Output the [x, y] coordinate of the center of the cell containing the given text.  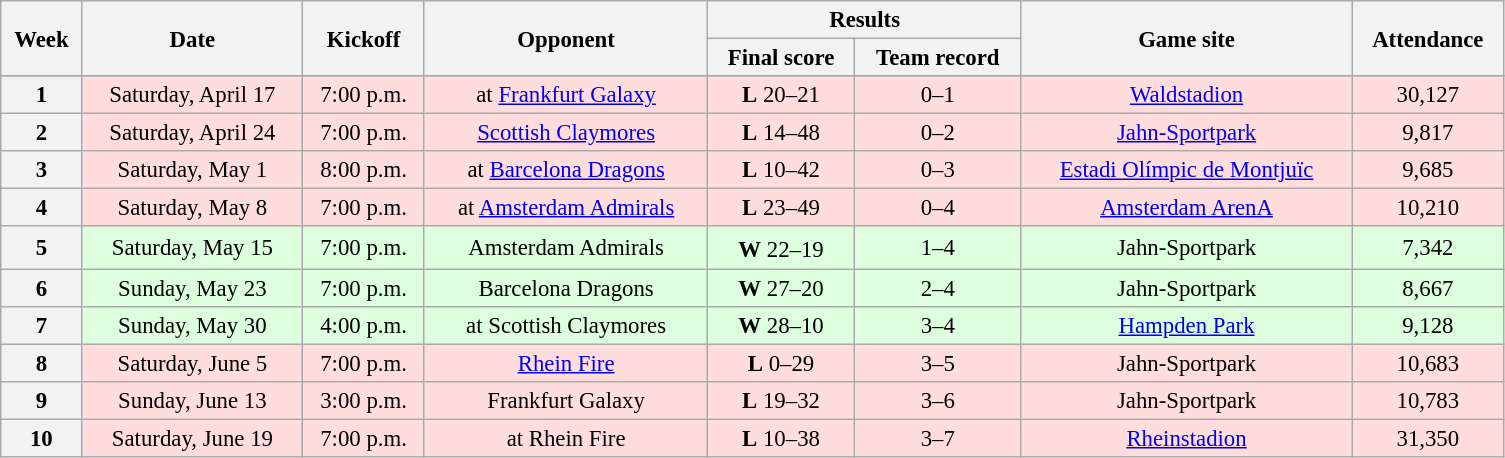
at Amsterdam Admirals [566, 208]
Saturday, June 5 [192, 363]
10 [42, 438]
Waldstadion [1186, 95]
Opponent [566, 38]
Attendance [1428, 38]
3–4 [938, 325]
Saturday, June 19 [192, 438]
Saturday, May 15 [192, 247]
7,342 [1428, 247]
Sunday, June 13 [192, 400]
Saturday, May 1 [192, 170]
1 [42, 95]
8:00 p.m. [364, 170]
Results [865, 20]
at Scottish Claymores [566, 325]
0–1 [938, 95]
L 19–32 [781, 400]
0–3 [938, 170]
Team record [938, 58]
30,127 [1428, 95]
Saturday, April 17 [192, 95]
4 [42, 208]
Hampden Park [1186, 325]
Game site [1186, 38]
2 [42, 133]
31,350 [1428, 438]
0–4 [938, 208]
Date [192, 38]
Scottish Claymores [566, 133]
Saturday, May 8 [192, 208]
3–5 [938, 363]
L 10–42 [781, 170]
Final score [781, 58]
Saturday, April 24 [192, 133]
L 14–48 [781, 133]
9,817 [1428, 133]
L 0–29 [781, 363]
10,210 [1428, 208]
Sunday, May 30 [192, 325]
4:00 p.m. [364, 325]
5 [42, 247]
3:00 p.m. [364, 400]
Rhein Fire [566, 363]
Estadi Olímpic de Montjuïc [1186, 170]
9 [42, 400]
10,783 [1428, 400]
9,685 [1428, 170]
10,683 [1428, 363]
W 28–10 [781, 325]
at Frankfurt Galaxy [566, 95]
0–2 [938, 133]
Rheinstadion [1186, 438]
W 27–20 [781, 288]
1–4 [938, 247]
6 [42, 288]
Amsterdam Admirals [566, 247]
L 20–21 [781, 95]
W 22–19 [781, 247]
Sunday, May 23 [192, 288]
9,128 [1428, 325]
8,667 [1428, 288]
Amsterdam ArenA [1186, 208]
8 [42, 363]
7 [42, 325]
L 23–49 [781, 208]
Kickoff [364, 38]
3–7 [938, 438]
3–6 [938, 400]
Week [42, 38]
3 [42, 170]
at Barcelona Dragons [566, 170]
Frankfurt Galaxy [566, 400]
Barcelona Dragons [566, 288]
L 10–38 [781, 438]
at Rhein Fire [566, 438]
2–4 [938, 288]
